Determine the (X, Y) coordinate at the center of the cell enclosing the given text.  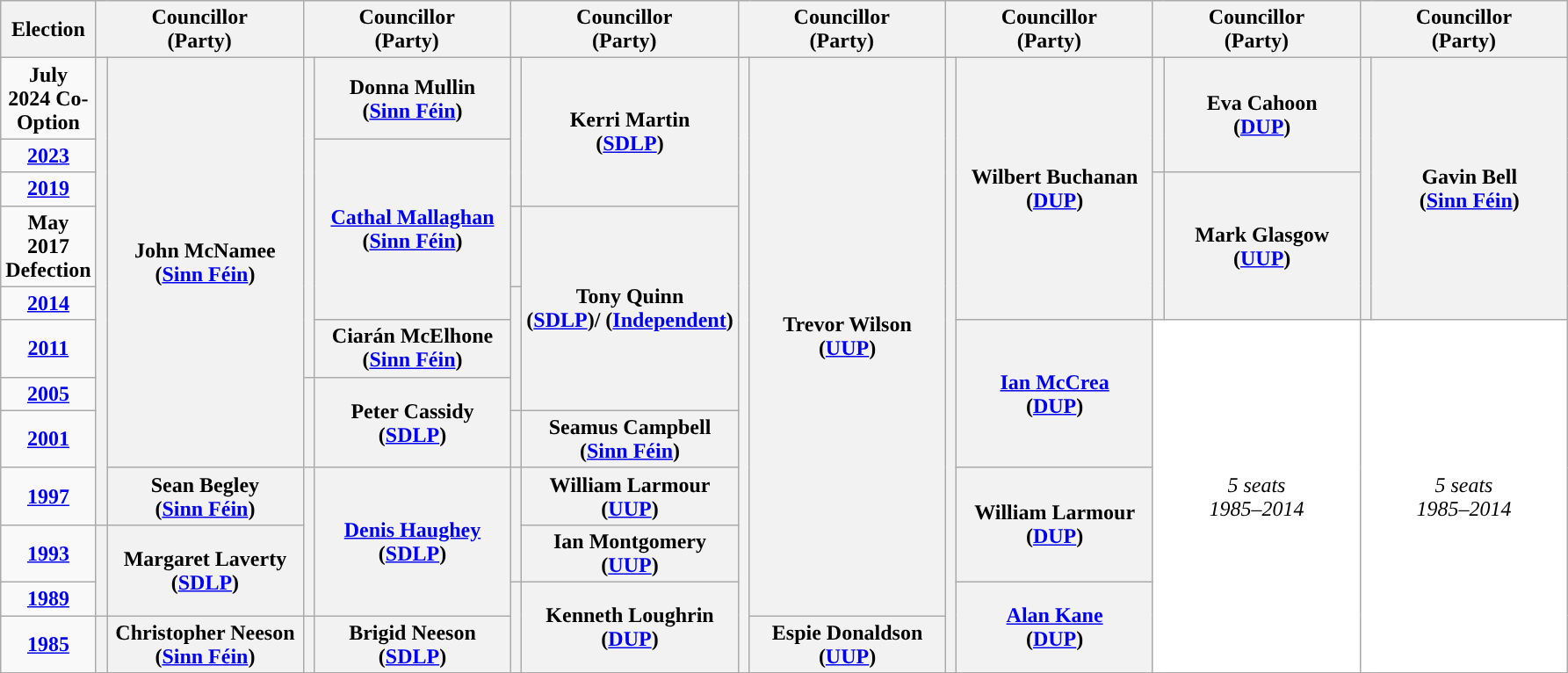
Denis Haughey (SDLP) (413, 541)
2005 (48, 394)
Kenneth Loughrin (DUP) (630, 627)
2001 (48, 439)
Ciarán McElhone (Sinn Féin) (413, 348)
July 2024 Co-Option (48, 98)
1989 (48, 598)
Ian McCrea (DUP) (1055, 394)
Ian Montgomery (UUP) (630, 554)
Brigid Neeson (SDLP) (413, 643)
Peter Cassidy (SDLP) (413, 422)
Election (48, 30)
William Larmour (UUP) (630, 496)
Trevor Wilson (UUP) (848, 337)
William Larmour (DUP) (1055, 525)
Eva Cahoon (DUP) (1262, 115)
Tony Quinn (SDLP)/ (Independent) (630, 308)
Mark Glasgow (UUP) (1262, 246)
Cathal Mallaghan (Sinn Féin) (413, 229)
Seamus Campbell (Sinn Féin) (630, 439)
Alan Kane (DUP) (1055, 627)
Kerri Martin (SDLP) (630, 132)
1997 (48, 496)
May 2017 Defection (48, 246)
1985 (48, 643)
2011 (48, 348)
2014 (48, 303)
John McNamee (Sinn Féin) (206, 263)
Donna Mullin (Sinn Féin) (413, 98)
2019 (48, 189)
Sean Begley (Sinn Féin) (206, 496)
Gavin Bell (Sinn Féin) (1470, 189)
Wilbert Buchanan (DUP) (1055, 189)
Christopher Neeson (Sinn Féin) (206, 643)
2023 (48, 156)
Margaret Laverty (SDLP) (206, 569)
Espie Donaldson (UUP) (848, 643)
1993 (48, 554)
